Detect which cell encompasses the target text, then output its (X, Y) center coordinate. 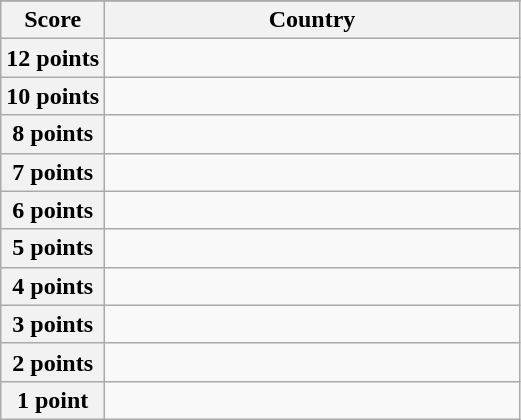
6 points (53, 210)
8 points (53, 134)
2 points (53, 362)
4 points (53, 286)
5 points (53, 248)
1 point (53, 400)
12 points (53, 58)
Country (312, 20)
Score (53, 20)
7 points (53, 172)
10 points (53, 96)
3 points (53, 324)
